Scan for the cell matching the given text and deliver its (X, Y) coordinate at center. 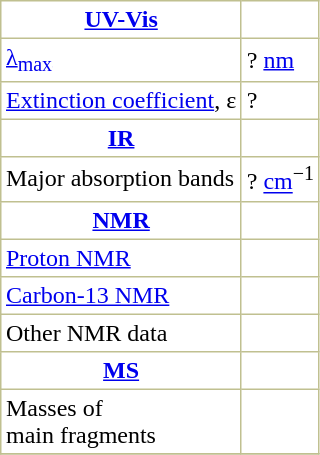
IR (122, 139)
? (280, 101)
Masses of main fragments (122, 421)
Major absorption bands (122, 179)
MS (122, 370)
? nm (280, 60)
NMR (122, 220)
Proton NMR (122, 258)
Other NMR data (122, 333)
Extinction coefficient, ε (122, 101)
? cm−1 (280, 179)
UV-Vis (122, 20)
Carbon-13 NMR (122, 295)
λmax (122, 60)
